Provide the [X, Y] coordinate of the cell's center where the given text is located.  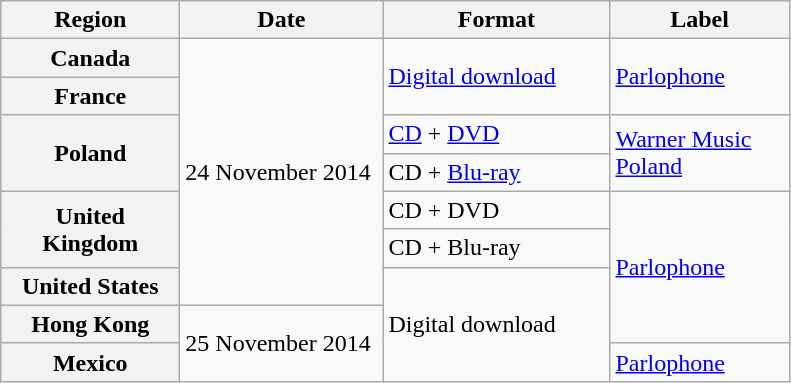
Region [90, 20]
Poland [90, 153]
Canada [90, 58]
Hong Kong [90, 324]
Label [700, 20]
United States [90, 286]
Warner Music Poland [700, 153]
France [90, 96]
United Kingdom [90, 229]
Format [496, 20]
Mexico [90, 362]
25 November 2014 [282, 343]
24 November 2014 [282, 172]
Date [282, 20]
